Locate the cell with the specified text and output its (x, y) center coordinate. 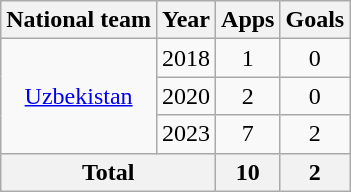
1 (248, 58)
7 (248, 134)
Apps (248, 20)
Total (108, 172)
2023 (186, 134)
2020 (186, 96)
Year (186, 20)
Goals (315, 20)
National team (79, 20)
Uzbekistan (79, 96)
2018 (186, 58)
10 (248, 172)
